Find where the given text appears and provide that cell's center as (X, Y) coordinate. 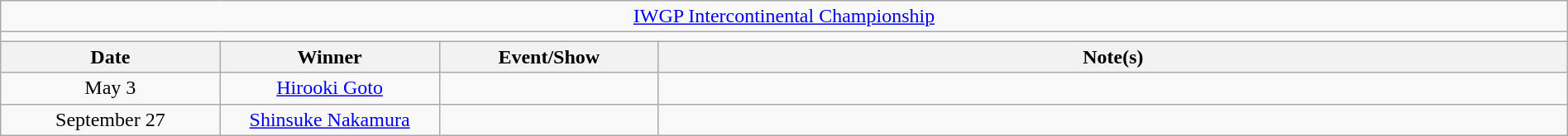
IWGP Intercontinental Championship (784, 16)
Note(s) (1113, 57)
Shinsuke Nakamura (329, 120)
Winner (329, 57)
Hirooki Goto (329, 88)
Date (111, 57)
September 27 (111, 120)
May 3 (111, 88)
Event/Show (549, 57)
